Provide the (x, y) coordinate of the cell's center where the given text is located.  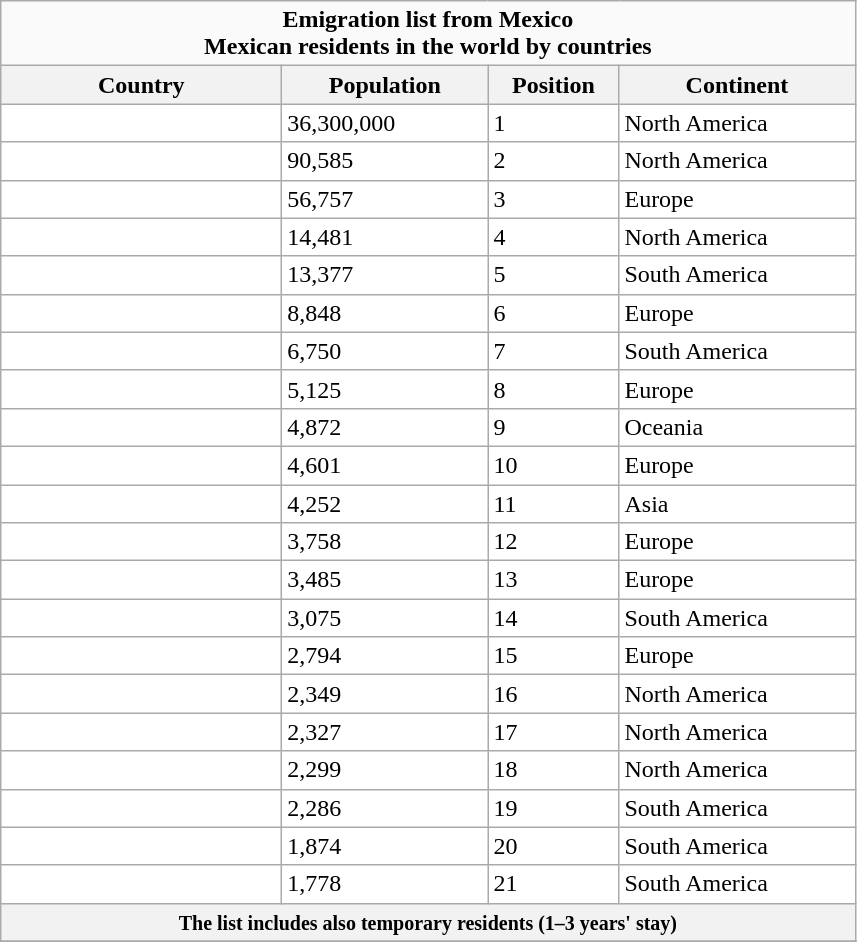
4,252 (385, 503)
2,327 (385, 732)
2,286 (385, 808)
14,481 (385, 237)
12 (554, 542)
9 (554, 427)
Country (142, 85)
10 (554, 465)
11 (554, 503)
20 (554, 846)
Population (385, 85)
15 (554, 656)
1,778 (385, 884)
18 (554, 770)
4 (554, 237)
4,601 (385, 465)
6,750 (385, 351)
2,349 (385, 694)
Oceania (737, 427)
14 (554, 618)
3,075 (385, 618)
2,794 (385, 656)
3 (554, 199)
56,757 (385, 199)
4,872 (385, 427)
5 (554, 275)
8 (554, 389)
7 (554, 351)
Asia (737, 503)
Continent (737, 85)
Emigration list from MexicoMexican residents in the world by countries (428, 34)
The list includes also temporary residents (1–3 years' stay) (428, 922)
90,585 (385, 161)
2,299 (385, 770)
5,125 (385, 389)
21 (554, 884)
36,300,000 (385, 123)
3,758 (385, 542)
Position (554, 85)
8,848 (385, 313)
6 (554, 313)
1 (554, 123)
19 (554, 808)
16 (554, 694)
1,874 (385, 846)
2 (554, 161)
13 (554, 580)
13,377 (385, 275)
3,485 (385, 580)
17 (554, 732)
